Output the (x, y) coordinate of the center of the cell containing the given text.  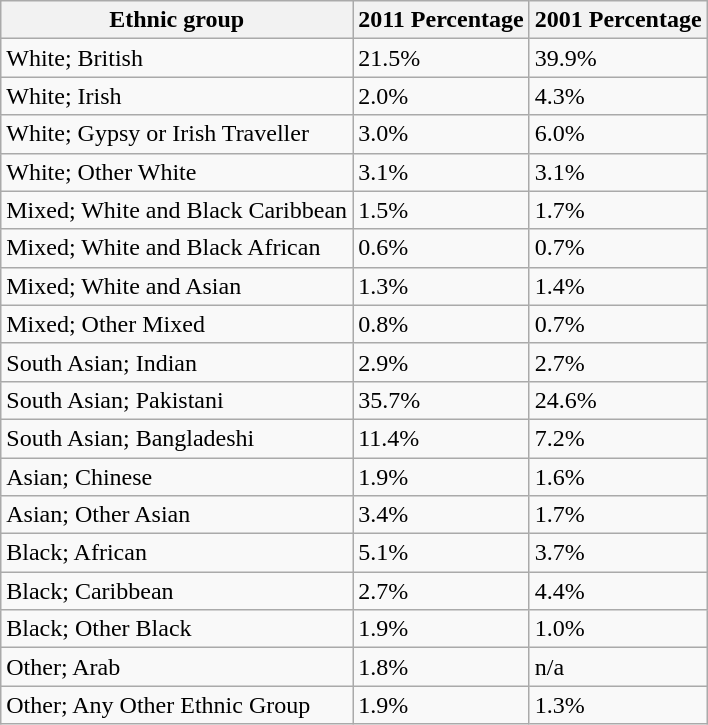
2.9% (442, 362)
2001 Percentage (618, 20)
1.0% (618, 629)
3.0% (442, 134)
1.8% (442, 667)
11.4% (442, 438)
39.9% (618, 58)
7.2% (618, 438)
White; British (177, 58)
Black; African (177, 553)
2011 Percentage (442, 20)
3.4% (442, 515)
35.7% (442, 400)
1.6% (618, 477)
South Asian; Pakistani (177, 400)
White; Other White (177, 172)
Asian; Chinese (177, 477)
Other; Arab (177, 667)
Asian; Other Asian (177, 515)
Mixed; White and Black African (177, 248)
1.5% (442, 210)
3.7% (618, 553)
Black; Caribbean (177, 591)
4.3% (618, 96)
Mixed; Other Mixed (177, 324)
Mixed; White and Asian (177, 286)
South Asian; Indian (177, 362)
21.5% (442, 58)
0.8% (442, 324)
0.6% (442, 248)
White; Irish (177, 96)
2.0% (442, 96)
1.4% (618, 286)
Ethnic group (177, 20)
n/a (618, 667)
Other; Any Other Ethnic Group (177, 705)
South Asian; Bangladeshi (177, 438)
Mixed; White and Black Caribbean (177, 210)
24.6% (618, 400)
4.4% (618, 591)
White; Gypsy or Irish Traveller (177, 134)
6.0% (618, 134)
Black; Other Black (177, 629)
5.1% (442, 553)
